Output the (x, y) coordinate of the center of the cell containing the given text.  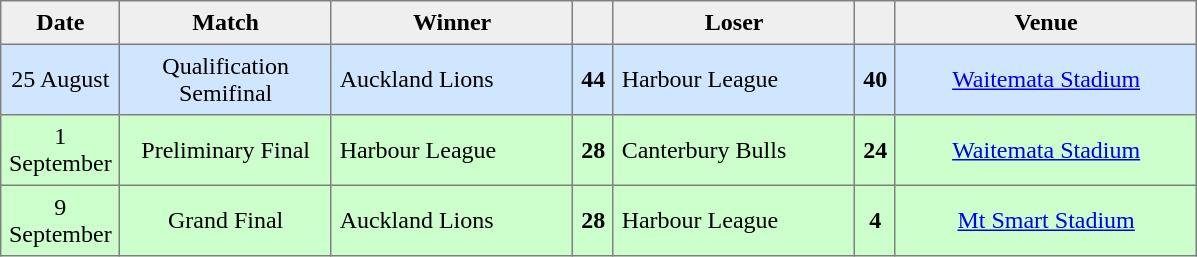
4 (875, 220)
1 September (60, 150)
Mt Smart Stadium (1046, 220)
Date (60, 23)
24 (875, 150)
25 August (60, 79)
Grand Final (226, 220)
Preliminary Final (226, 150)
9 September (60, 220)
Venue (1046, 23)
40 (875, 79)
Winner (452, 23)
44 (593, 79)
Canterbury Bulls (734, 150)
Loser (734, 23)
Qualification Semifinal (226, 79)
Match (226, 23)
